From the cell containing the given text, extract its center point as (X, Y) coordinate. 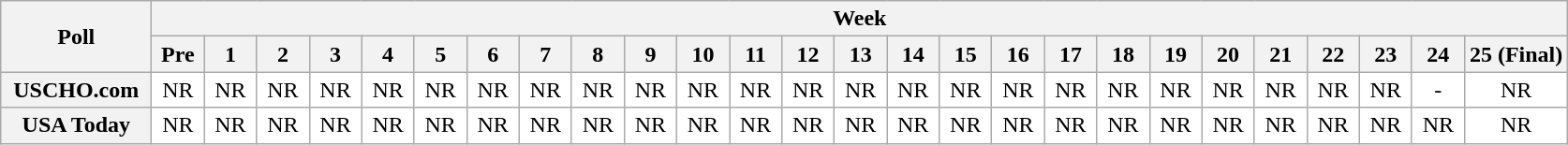
15 (966, 54)
4 (388, 54)
Poll (77, 36)
11 (755, 54)
21 (1280, 54)
5 (440, 54)
20 (1228, 54)
12 (808, 54)
6 (493, 54)
19 (1176, 54)
USA Today (77, 125)
2 (283, 54)
9 (650, 54)
3 (335, 54)
25 (Final) (1516, 54)
16 (1018, 54)
Pre (178, 54)
22 (1333, 54)
14 (913, 54)
18 (1123, 54)
10 (703, 54)
7 (545, 54)
17 (1071, 54)
13 (861, 54)
- (1438, 90)
24 (1438, 54)
USCHO.com (77, 90)
8 (598, 54)
1 (230, 54)
23 (1385, 54)
Week (860, 19)
